Provide the (x, y) coordinate of the cell's center where the given text is located.  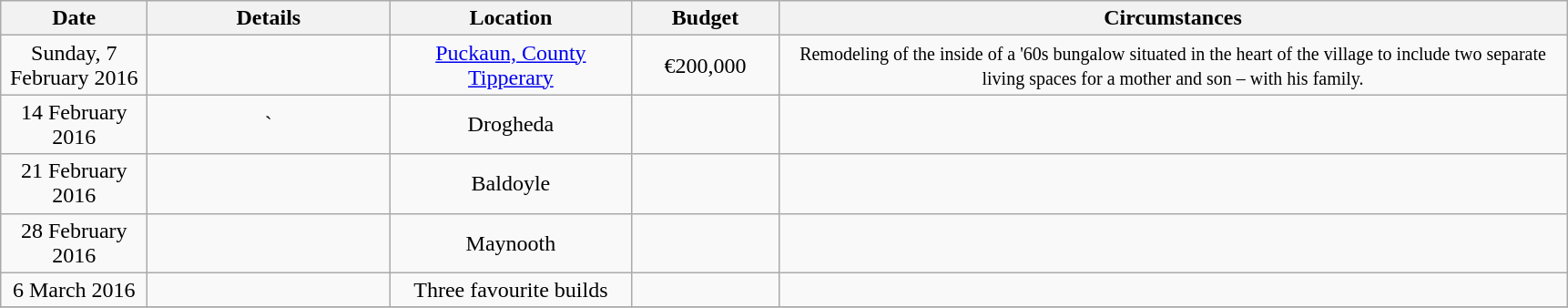
6 March 2016 (75, 290)
14 February 2016 (75, 124)
28 February 2016 (75, 242)
Maynooth (511, 242)
Location (511, 18)
Puckaun, County Tipperary (511, 66)
€200,000 (705, 66)
Circumstances (1173, 18)
Date (75, 18)
Drogheda (511, 124)
21 February 2016 (75, 184)
Budget (705, 18)
Details (269, 18)
Baldoyle (511, 184)
Sunday, 7 February 2016 (75, 66)
Three favourite builds (511, 290)
` (269, 124)
